Scan for the cell matching the given text and deliver its (X, Y) coordinate at center. 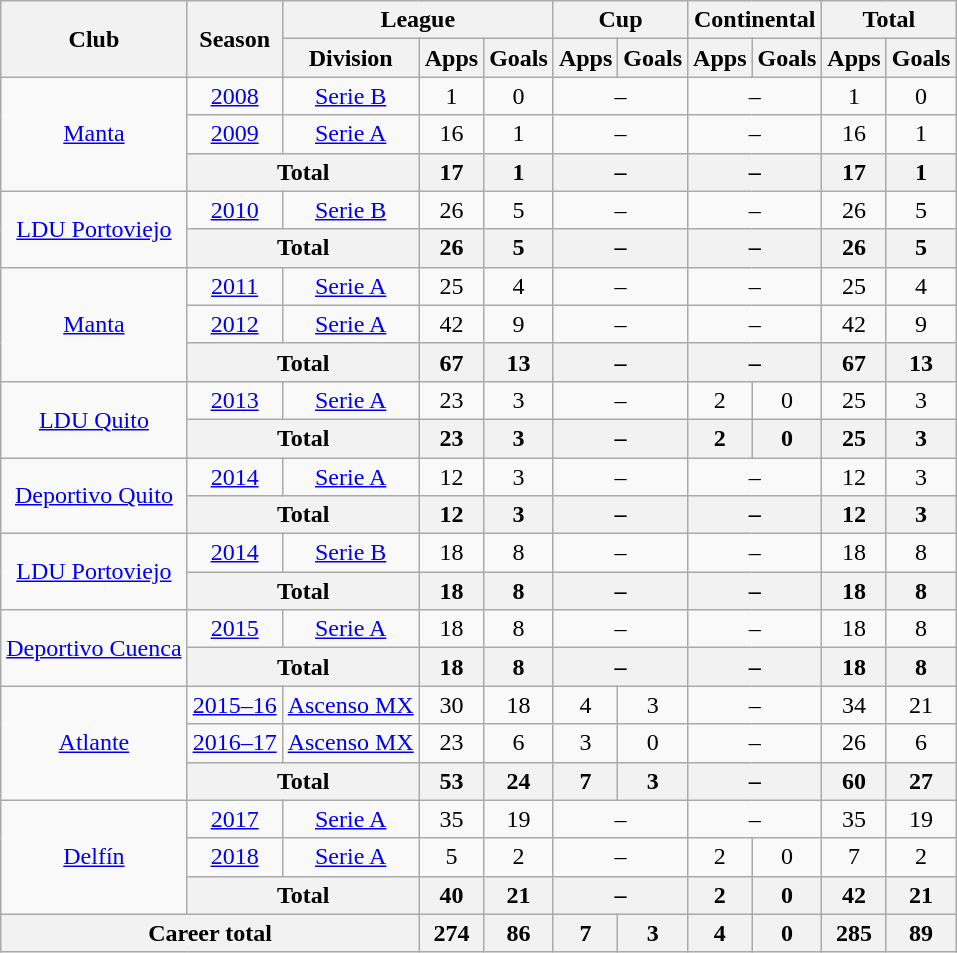
Deportivo Quito (94, 496)
Delfín (94, 857)
Career total (210, 933)
Season (234, 39)
274 (451, 933)
30 (451, 705)
2012 (234, 324)
34 (854, 705)
2018 (234, 857)
285 (854, 933)
Deportivo Cuenca (94, 648)
2016–17 (234, 743)
2015–16 (234, 705)
86 (519, 933)
40 (451, 895)
LDU Quito (94, 419)
89 (921, 933)
60 (854, 781)
2013 (234, 400)
2015 (234, 629)
League (418, 20)
27 (921, 781)
2008 (234, 96)
2009 (234, 134)
53 (451, 781)
2010 (234, 210)
Club (94, 39)
Atlante (94, 743)
Division (350, 58)
Cup (620, 20)
24 (519, 781)
2011 (234, 286)
Continental (755, 20)
2017 (234, 819)
